Locate the cell with the specified text and output its [x, y] center coordinate. 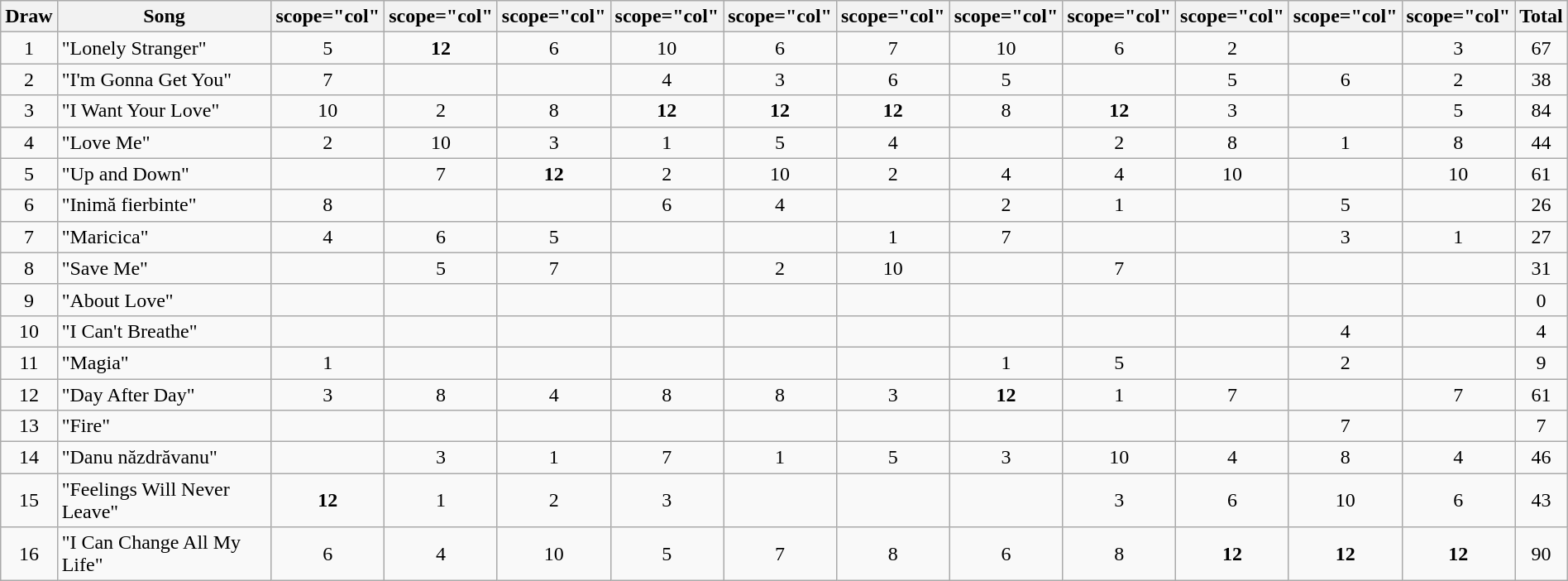
38 [1542, 79]
"Maricica" [164, 237]
0 [1542, 300]
44 [1542, 142]
90 [1542, 555]
"Fire" [164, 426]
Song [164, 17]
26 [1542, 205]
46 [1542, 458]
"Feelings Will Never Leave" [164, 500]
43 [1542, 500]
13 [29, 426]
27 [1542, 237]
31 [1542, 268]
"Love Me" [164, 142]
Draw [29, 17]
"I Want Your Love" [164, 111]
Total [1542, 17]
"I Can Change All My Life" [164, 555]
"Up and Down" [164, 174]
"Danu năzdrăvanu" [164, 458]
14 [29, 458]
"Lonely Stranger" [164, 48]
84 [1542, 111]
"I'm Gonna Get You" [164, 79]
"Inimă fierbinte" [164, 205]
"Save Me" [164, 268]
"Day After Day" [164, 395]
"Magia" [164, 363]
11 [29, 363]
15 [29, 500]
16 [29, 555]
"About Love" [164, 300]
"I Can't Breathe" [164, 331]
67 [1542, 48]
